Locate the cell with the specified text and output its (x, y) center coordinate. 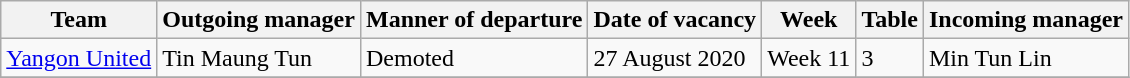
Table (890, 20)
Date of vacancy (675, 20)
Week (809, 20)
Week 11 (809, 58)
Yangon United (79, 58)
Manner of departure (474, 20)
Incoming manager (1026, 20)
3 (890, 58)
27 August 2020 (675, 58)
Team (79, 20)
Demoted (474, 58)
Outgoing manager (259, 20)
Min Tun Lin (1026, 58)
Tin Maung Tun (259, 58)
